For the text-containing cell, return its midpoint in [x, y] coordinate format. 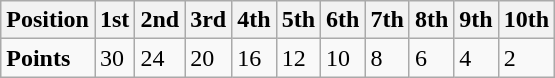
10 [343, 58]
2nd [160, 20]
7th [387, 20]
12 [298, 58]
1st [114, 20]
5th [298, 20]
4 [476, 58]
6th [343, 20]
16 [254, 58]
2 [526, 58]
4th [254, 20]
30 [114, 58]
20 [208, 58]
8 [387, 58]
10th [526, 20]
Points [48, 58]
3rd [208, 20]
9th [476, 20]
Position [48, 20]
8th [431, 20]
6 [431, 58]
24 [160, 58]
